Scan for the cell matching the given text and deliver its [X, Y] coordinate at center. 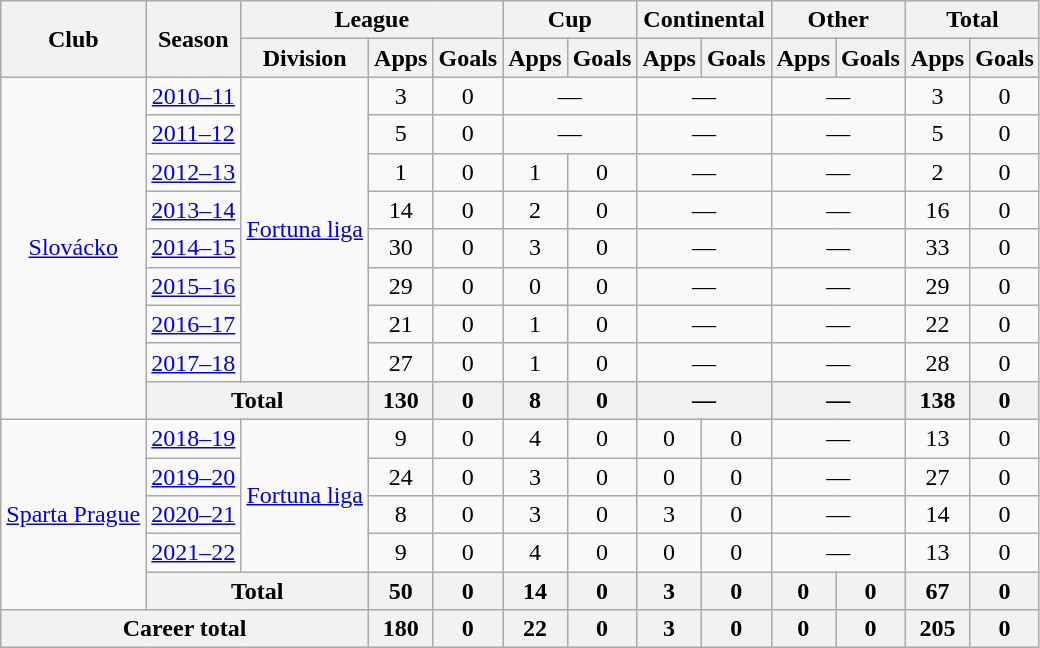
Cup [570, 20]
24 [401, 477]
2020–21 [194, 515]
2016–17 [194, 324]
Career total [185, 629]
180 [401, 629]
2010–11 [194, 96]
16 [937, 210]
67 [937, 591]
2021–22 [194, 553]
130 [401, 400]
2017–18 [194, 362]
2015–16 [194, 286]
Continental [704, 20]
2013–14 [194, 210]
Sparta Prague [74, 514]
21 [401, 324]
2018–19 [194, 438]
2012–13 [194, 172]
Slovácko [74, 248]
2011–12 [194, 134]
30 [401, 248]
2019–20 [194, 477]
Club [74, 39]
50 [401, 591]
Other [838, 20]
138 [937, 400]
Division [305, 58]
Season [194, 39]
28 [937, 362]
League [372, 20]
33 [937, 248]
2014–15 [194, 248]
205 [937, 629]
